Output the [x, y] coordinate of the center of the cell containing the given text.  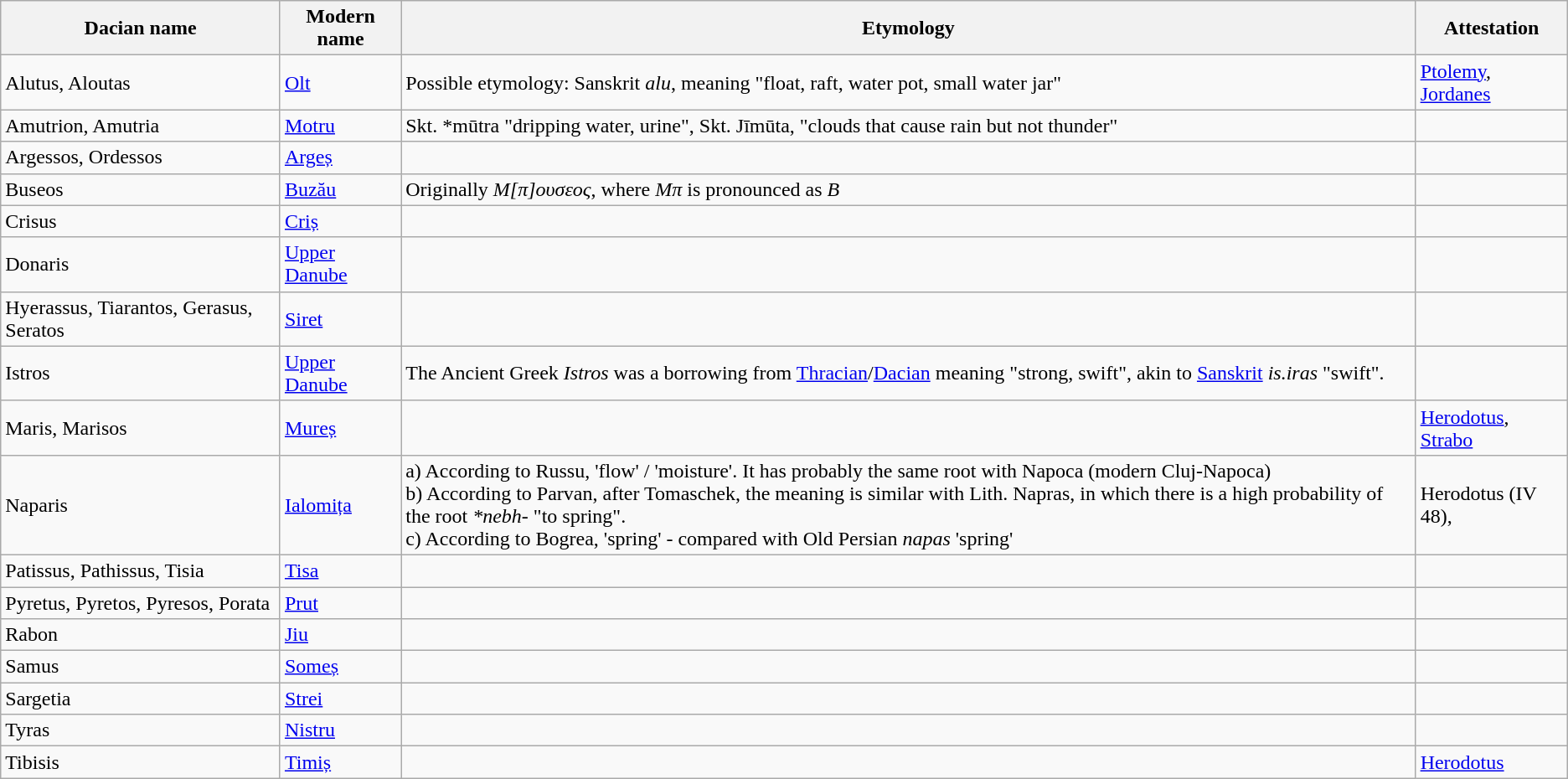
Samus [141, 667]
Buseos [141, 189]
Motru [340, 126]
Jiu [340, 635]
Ialomița [340, 504]
Rabon [141, 635]
Pyretus, Pyretos, Pyresos, Porata [141, 602]
Alutus, Aloutas [141, 82]
Criș [340, 221]
Tibisis [141, 762]
Prut [340, 602]
Naparis [141, 504]
Sargetia [141, 699]
Donaris [141, 265]
Crisus [141, 221]
Herodotus, Strabo [1491, 427]
Etymology [908, 28]
Possible etymology: Sanskrit alu, meaning "float, raft, water pot, small water jar" [908, 82]
Tyras [141, 730]
The Ancient Greek Istros was a borrowing from Thracian/Dacian meaning "strong, swift", akin to Sanskrit is.iras "swift". [908, 374]
Hyerassus, Tiarantos, Gerasus, Seratos [141, 318]
Attestation [1491, 28]
Patissus, Pathissus, Tisia [141, 570]
Ptolemy, Jordanes [1491, 82]
Originally Μ[π]ουσεος, where Μπ is pronounced as B [908, 189]
Siret [340, 318]
Timiș [340, 762]
Argessos, Ordessos [141, 157]
Istros [141, 374]
Herodotus (IV 48), [1491, 504]
Nistru [340, 730]
Tisa [340, 570]
Herodotus [1491, 762]
Argeș [340, 157]
Dacian name [141, 28]
Mureș [340, 427]
Someș [340, 667]
Olt [340, 82]
Buzău [340, 189]
Modern name [340, 28]
Skt. *mūtra "dripping water, urine", Skt. Jīmūta, "clouds that cause rain but not thunder" [908, 126]
Maris, Marisos [141, 427]
Strei [340, 699]
Amutrion, Amutria [141, 126]
